Identify which cell holds the provided text, then report its (x, y) central coordinate. 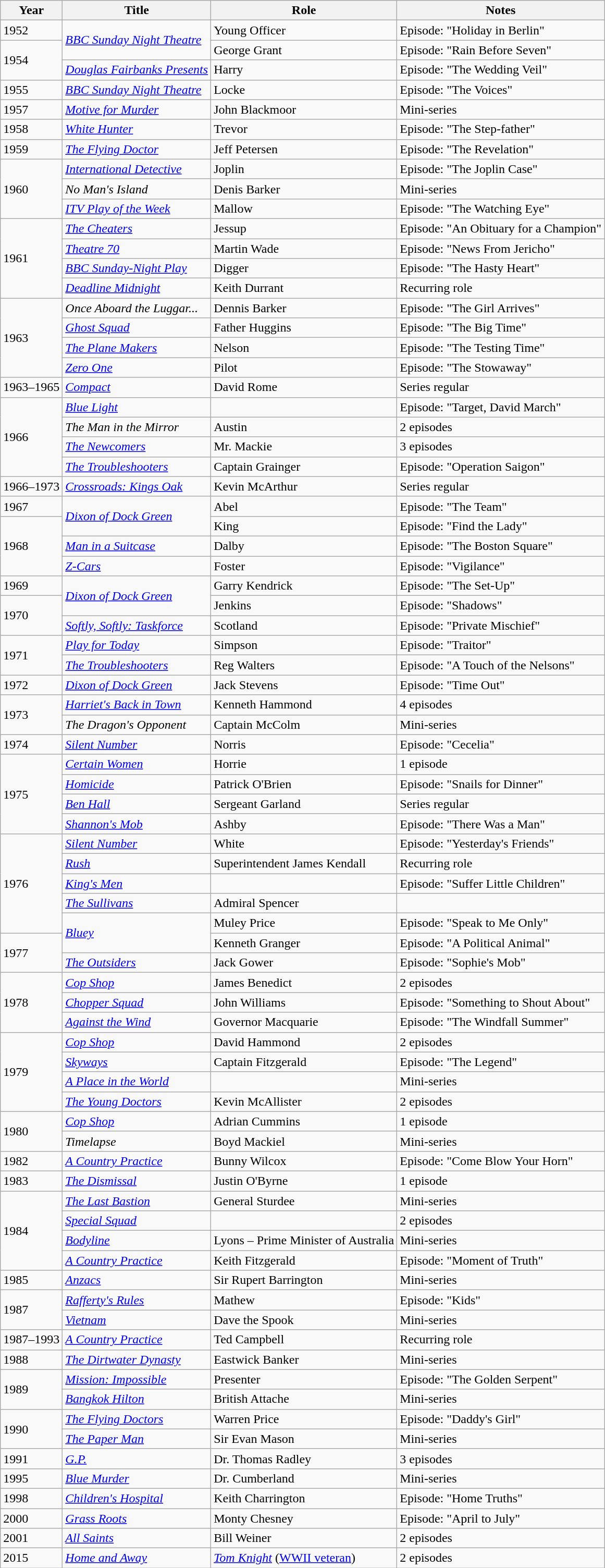
Trevor (304, 129)
1975 (31, 794)
Ben Hall (137, 804)
Home and Away (137, 1558)
Captain Fitzgerald (304, 1062)
2015 (31, 1558)
Ghost Squad (137, 328)
Timelapse (137, 1141)
Episode: "An Obituary for a Champion" (501, 228)
King (304, 526)
2001 (31, 1538)
Episode: "The Testing Time" (501, 348)
Warren Price (304, 1419)
Bodyline (137, 1241)
1954 (31, 60)
1971 (31, 655)
1952 (31, 30)
Governor Macquarie (304, 1022)
Episode: "The Boston Square" (501, 546)
Man in a Suitcase (137, 546)
Episode: "Shadows" (501, 606)
Episode: "Sophie's Mob" (501, 963)
Jenkins (304, 606)
1963 (31, 338)
The Newcomers (137, 447)
1955 (31, 90)
1977 (31, 953)
Monty Chesney (304, 1518)
Crossroads: Kings Oak (137, 486)
White Hunter (137, 129)
1976 (31, 883)
Tom Knight (WWII veteran) (304, 1558)
King's Men (137, 884)
Abel (304, 506)
Episode: "The Golden Serpent" (501, 1379)
Martin Wade (304, 249)
Kenneth Granger (304, 943)
Simpson (304, 645)
Pilot (304, 367)
Zero One (137, 367)
1960 (31, 189)
Special Squad (137, 1221)
Play for Today (137, 645)
The Last Bastion (137, 1200)
Softly, Softly: Taskforce (137, 626)
1979 (31, 1072)
Horrie (304, 764)
Kevin McAllister (304, 1101)
Episode: "Home Truths" (501, 1498)
Episode: "The Big Time" (501, 328)
Denis Barker (304, 189)
BBC Sunday-Night Play (137, 268)
Once Aboard the Luggar... (137, 308)
Lyons – Prime Minister of Australia (304, 1241)
Dalby (304, 546)
The Man in the Mirror (137, 427)
Kenneth Hammond (304, 705)
Deadline Midnight (137, 288)
Blue Light (137, 407)
Compact (137, 387)
Justin O'Byrne (304, 1181)
Episode: "Vigilance" (501, 566)
Grass Roots (137, 1518)
Admiral Spencer (304, 903)
Rafferty's Rules (137, 1300)
Episode: "April to July" (501, 1518)
1968 (31, 546)
Episode: "A Touch of the Nelsons" (501, 665)
Episode: "The Wedding Veil" (501, 70)
Episode: "Snails for Dinner" (501, 784)
Bluey (137, 933)
Captain Grainger (304, 467)
Episode: "Speak to Me Only" (501, 923)
Episode: "Cecelia" (501, 744)
The Young Doctors (137, 1101)
Bangkok Hilton (137, 1399)
Mission: Impossible (137, 1379)
Norris (304, 744)
Mallow (304, 209)
Jessup (304, 228)
Role (304, 10)
Dr. Thomas Radley (304, 1459)
Episode: "Find the Lady" (501, 526)
The Plane Makers (137, 348)
G.P. (137, 1459)
British Attache (304, 1399)
Presenter (304, 1379)
David Rome (304, 387)
Mr. Mackie (304, 447)
Harry (304, 70)
1959 (31, 149)
Against the Wind (137, 1022)
Z-Cars (137, 566)
The Dirtwater Dynasty (137, 1359)
Blue Murder (137, 1478)
Locke (304, 90)
Episode: "Something to Shout About" (501, 1002)
A Place in the World (137, 1082)
1972 (31, 685)
Episode: "The Stowaway" (501, 367)
1966 (31, 437)
Episode: "Moment of Truth" (501, 1260)
Eastwick Banker (304, 1359)
Kevin McArthur (304, 486)
Episode: "Time Out" (501, 685)
Nelson (304, 348)
Episode: "Target, David March" (501, 407)
Theatre 70 (137, 249)
White (304, 843)
International Detective (137, 169)
Rush (137, 863)
Episode: "Rain Before Seven" (501, 50)
Muley Price (304, 923)
John Blackmoor (304, 109)
The Flying Doctors (137, 1419)
1957 (31, 109)
Homicide (137, 784)
Episode: "Operation Saigon" (501, 467)
Mathew (304, 1300)
Episode: "Suffer Little Children" (501, 884)
Children's Hospital (137, 1498)
The Paper Man (137, 1439)
General Sturdee (304, 1200)
John Williams (304, 1002)
Episode: "Come Blow Your Horn" (501, 1161)
Jack Stevens (304, 685)
1963–1965 (31, 387)
Episode: "The Team" (501, 506)
Sir Rupert Barrington (304, 1280)
1978 (31, 1002)
1970 (31, 616)
1987–1993 (31, 1340)
Joplin (304, 169)
Bill Weiner (304, 1538)
Ashby (304, 824)
Episode: "The Legend" (501, 1062)
Patrick O'Brien (304, 784)
Chopper Squad (137, 1002)
Digger (304, 268)
All Saints (137, 1538)
Episode: "The Revelation" (501, 149)
Jeff Petersen (304, 149)
Ted Campbell (304, 1340)
Father Huggins (304, 328)
Bunny Wilcox (304, 1161)
Harriet's Back in Town (137, 705)
The Cheaters (137, 228)
Garry Kendrick (304, 586)
Sergeant Garland (304, 804)
1984 (31, 1230)
James Benedict (304, 983)
Sir Evan Mason (304, 1439)
Episode: "The Windfall Summer" (501, 1022)
Dennis Barker (304, 308)
Episode: "The Step-father" (501, 129)
1961 (31, 258)
1985 (31, 1280)
Episode: "Kids" (501, 1300)
1967 (31, 506)
4 episodes (501, 705)
George Grant (304, 50)
1983 (31, 1181)
No Man's Island (137, 189)
Boyd Mackiel (304, 1141)
Episode: "Traitor" (501, 645)
1998 (31, 1498)
Episode: "Holiday in Berlin" (501, 30)
1995 (31, 1478)
Episode: "Private Mischief" (501, 626)
Superintendent James Kendall (304, 863)
Douglas Fairbanks Presents (137, 70)
Certain Women (137, 764)
1987 (31, 1310)
Episode: "There Was a Man" (501, 824)
The Dragon's Opponent (137, 725)
Notes (501, 10)
Shannon's Mob (137, 824)
1988 (31, 1359)
1980 (31, 1131)
ITV Play of the Week (137, 209)
Dave the Spook (304, 1320)
Year (31, 10)
Keith Durrant (304, 288)
Episode: "News From Jericho" (501, 249)
Anzacs (137, 1280)
1966–1973 (31, 486)
Episode: "The Girl Arrives" (501, 308)
Reg Walters (304, 665)
The Dismissal (137, 1181)
Episode: "The Voices" (501, 90)
1982 (31, 1161)
Adrian Cummins (304, 1121)
Episode: "The Joplin Case" (501, 169)
The Sullivans (137, 903)
1991 (31, 1459)
Episode: "The Set-Up" (501, 586)
Title (137, 10)
Young Officer (304, 30)
The Outsiders (137, 963)
David Hammond (304, 1042)
Captain McColm (304, 725)
Skyways (137, 1062)
Keith Fitzgerald (304, 1260)
Episode: "Yesterday's Friends" (501, 843)
Austin (304, 427)
Foster (304, 566)
Episode: "A Political Animal" (501, 943)
2000 (31, 1518)
1974 (31, 744)
Vietnam (137, 1320)
Episode: "The Watching Eye" (501, 209)
1958 (31, 129)
The Flying Doctor (137, 149)
1990 (31, 1429)
1969 (31, 586)
Episode: "Daddy's Girl" (501, 1419)
1973 (31, 715)
1989 (31, 1389)
Jack Gower (304, 963)
Scotland (304, 626)
Dr. Cumberland (304, 1478)
Keith Charrington (304, 1498)
Motive for Murder (137, 109)
Episode: "The Hasty Heart" (501, 268)
